Find where the given text appears and provide that cell's center as (X, Y) coordinate. 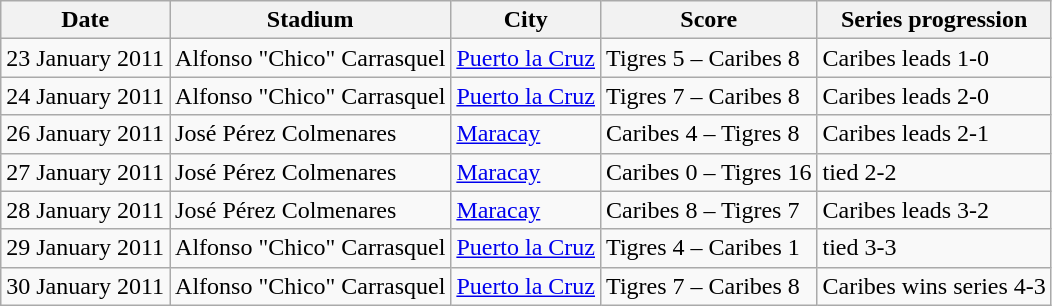
Stadium (310, 20)
30 January 2011 (86, 286)
23 January 2011 (86, 58)
Series progression (934, 20)
24 January 2011 (86, 96)
Tigres 5 – Caribes 8 (709, 58)
tied 3-3 (934, 248)
Tigres 4 – Caribes 1 (709, 248)
Caribes leads 1-0 (934, 58)
Score (709, 20)
Date (86, 20)
27 January 2011 (86, 172)
Caribes wins series 4-3 (934, 286)
Caribes 0 – Tigres 16 (709, 172)
Caribes leads 2-1 (934, 134)
Caribes leads 2-0 (934, 96)
Caribes leads 3-2 (934, 210)
City (526, 20)
26 January 2011 (86, 134)
tied 2-2 (934, 172)
28 January 2011 (86, 210)
Caribes 4 – Tigres 8 (709, 134)
Caribes 8 – Tigres 7 (709, 210)
29 January 2011 (86, 248)
